Return the (x, y) coordinate for the center point of the cell that contains the specified text.  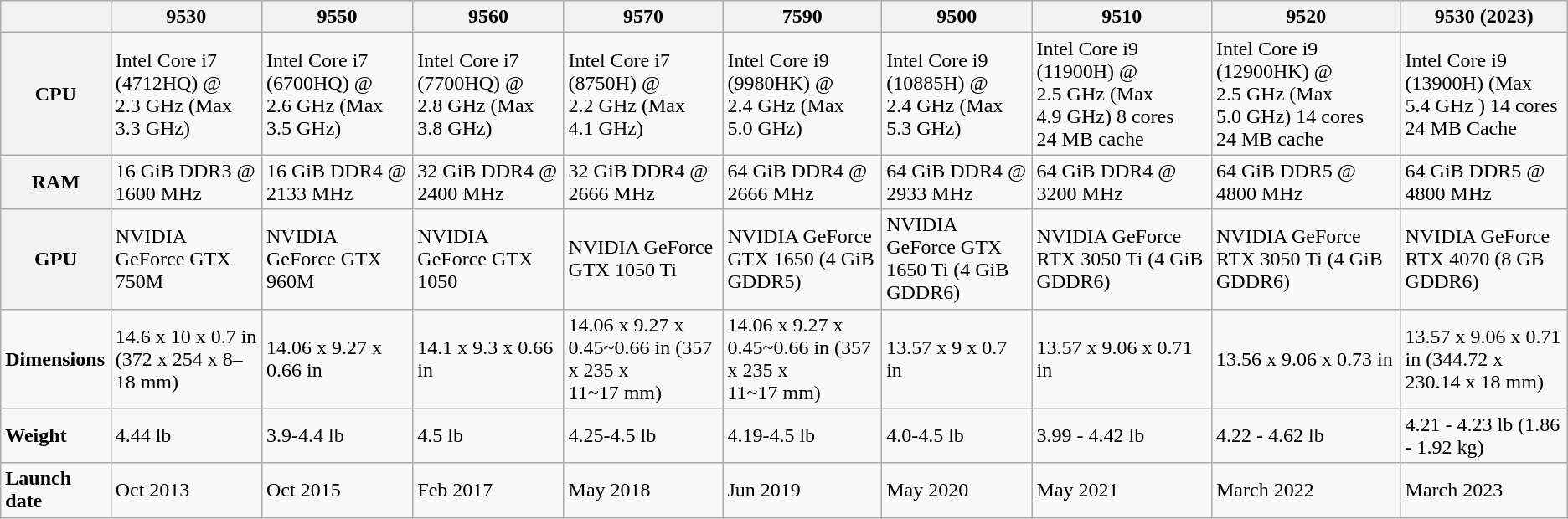
May 2018 (643, 491)
Intel Core i9 (11900H) @ 2.5 GHz (Max 4.9 GHz) 8 cores 24 MB cache (1122, 94)
Intel Core i7 (6700HQ) @ 2.6 GHz (Max 3.5 GHz) (337, 94)
4.25-4.5 lb (643, 435)
Oct 2015 (337, 491)
March 2022 (1306, 491)
16 GiB DDR4 @ 2133 MHz (337, 182)
NVIDIA GeForce GTX 1650 (4 GiB GDDR5) (802, 259)
3.9-4.4 lb (337, 435)
9560 (488, 17)
4.44 lb (186, 435)
CPU (55, 94)
Intel Core i7 (8750H) @ 2.2 GHz (Max 4.1 GHz) (643, 94)
9530 (2023) (1484, 17)
13.57 x 9.06 x 0.71 in (1122, 358)
Feb 2017 (488, 491)
9550 (337, 17)
Intel Core i9 (13900H) (Max 5.4 GHz ) 14 cores 24 MB Cache (1484, 94)
64 GiB DDR4 @ 3200 MHz (1122, 182)
May 2020 (957, 491)
4.19-4.5 lb (802, 435)
16 GiB DDR3 @ 1600 MHz (186, 182)
NVIDIA GeForce GTX 750M (186, 259)
Oct 2013 (186, 491)
13.57 x 9.06 x 0.71 in (344.72 x 230.14 x 18 mm) (1484, 358)
4.22 - 4.62 lb (1306, 435)
3.99 - 4.42 lb (1122, 435)
Intel Core i7 (4712HQ) @ 2.3 GHz (Max 3.3 GHz) (186, 94)
64 GiB DDR4 @ 2933 MHz (957, 182)
March 2023 (1484, 491)
May 2021 (1122, 491)
RAM (55, 182)
64 GiB DDR4 @ 2666 MHz (802, 182)
Intel Core i9 (10885H) @ 2.4 GHz (Max 5.3 GHz) (957, 94)
4.21 - 4.23 lb (1.86 - 1.92 kg) (1484, 435)
NVIDIA GeForce GTX 960M (337, 259)
NVIDIA GeForce GTX 1650 Ti (4 GiB GDDR6) (957, 259)
4.5 lb (488, 435)
9520 (1306, 17)
Launch date (55, 491)
Jun 2019 (802, 491)
Weight (55, 435)
9570 (643, 17)
Intel Core i7 (7700HQ) @ 2.8 GHz (Max 3.8 GHz) (488, 94)
4.0-4.5 lb (957, 435)
14.6 x 10 x 0.7 in (372 x 254 x 8–18 mm) (186, 358)
9500 (957, 17)
NVIDIA GeForce RTX 4070 (8 GB GDDR6) (1484, 259)
9510 (1122, 17)
NVIDIA GeForce GTX 1050 Ti (643, 259)
GPU (55, 259)
7590 (802, 17)
Intel Core i9 (12900HK) @ 2.5 GHz (Max 5.0 GHz) 14 cores 24 MB cache (1306, 94)
Dimensions (55, 358)
32 GiB DDR4 @ 2666 MHz (643, 182)
9530 (186, 17)
NVIDIA GeForce GTX 1050 (488, 259)
32 GiB DDR4 @ 2400 MHz (488, 182)
14.06 x 9.27 x 0.66 in (337, 358)
14.1 x 9.3 x 0.66 in (488, 358)
13.57 x 9 x 0.7 in (957, 358)
Intel Core i9 (9980HK) @ 2.4 GHz (Max 5.0 GHz) (802, 94)
13.56 x 9.06 x 0.73 in (1306, 358)
